Locate the cell with the specified text and output its [X, Y] center coordinate. 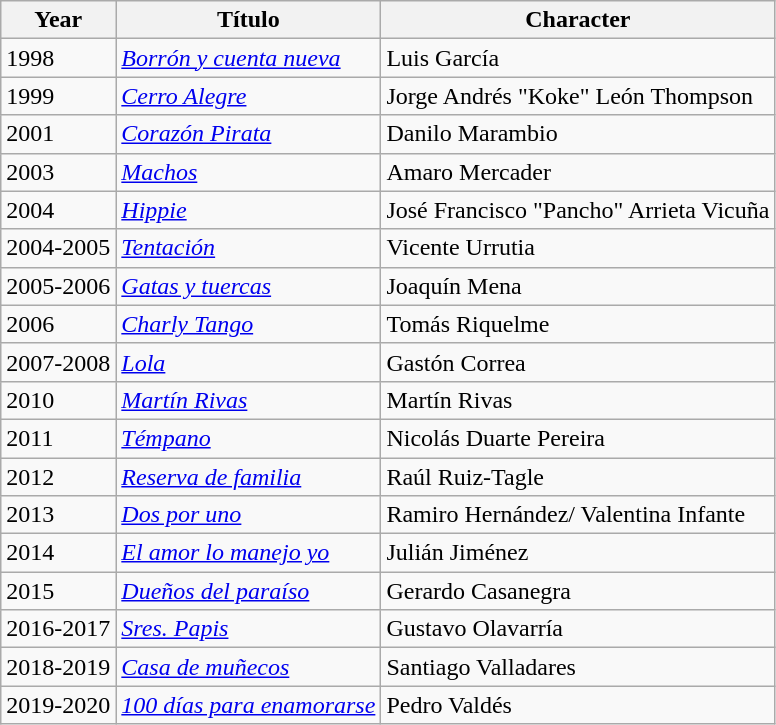
Nicolás Duarte Pereira [578, 438]
Year [58, 20]
Dueños del paraíso [248, 591]
Gastón Correa [578, 362]
El amor lo manejo yo [248, 553]
José Francisco "Pancho" Arrieta Vicuña [578, 210]
Character [578, 20]
2007-2008 [58, 362]
Gerardo Casanegra [578, 591]
Sres. Papis [248, 629]
Gustavo Olavarría [578, 629]
Amaro Mercader [578, 172]
2013 [58, 515]
Jorge Andrés "Koke" León Thompson [578, 96]
Vicente Urrutia [578, 248]
Machos [248, 172]
Casa de muñecos [248, 667]
Lola [248, 362]
Raúl Ruiz-Tagle [578, 477]
2012 [58, 477]
Corazón Pirata [248, 134]
Témpano [248, 438]
Gatas y tuercas [248, 286]
2001 [58, 134]
Reserva de familia [248, 477]
Borrón y cuenta nueva [248, 58]
Tentación [248, 248]
Dos por uno [248, 515]
2004-2005 [58, 248]
2010 [58, 400]
Cerro Alegre [248, 96]
2003 [58, 172]
1998 [58, 58]
Charly Tango [248, 324]
Julián Jiménez [578, 553]
2014 [58, 553]
2019-2020 [58, 705]
Danilo Marambio [578, 134]
Pedro Valdés [578, 705]
2018-2019 [58, 667]
Título [248, 20]
2015 [58, 591]
2011 [58, 438]
Luis García [578, 58]
2005-2006 [58, 286]
2006 [58, 324]
Joaquín Mena [578, 286]
Santiago Valladares [578, 667]
2004 [58, 210]
1999 [58, 96]
Ramiro Hernández/ Valentina Infante [578, 515]
Tomás Riquelme [578, 324]
Hippie [248, 210]
2016-2017 [58, 629]
100 días para enamorarse [248, 705]
